Return the [x, y] coordinate for the center point of the cell that contains the specified text.  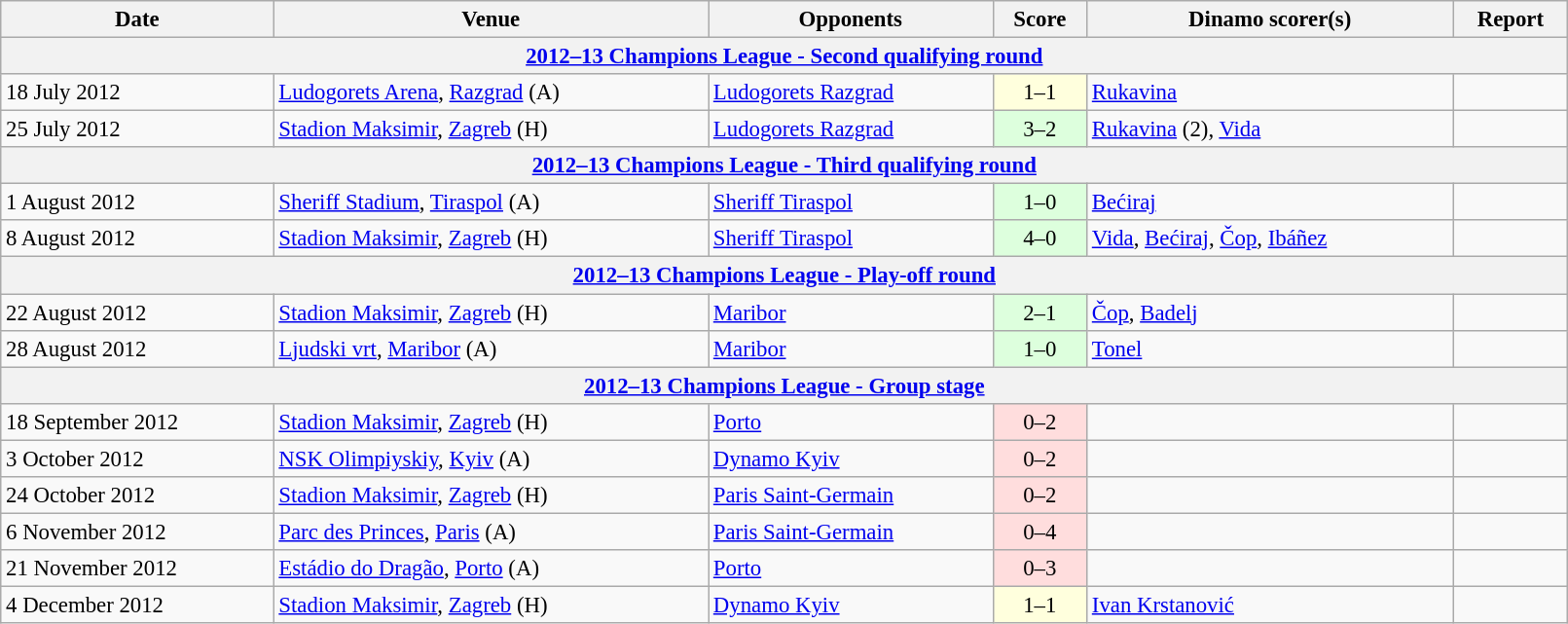
Vida, Bećiraj, Čop, Ibáñez [1270, 239]
Rukavina [1270, 92]
NSK Olimpiyskiy, Kyiv (A) [491, 459]
Estádio do Dragão, Porto (A) [491, 569]
Tonel [1270, 349]
Venue [491, 19]
2012–13 Champions League - Second qualifying round [784, 56]
Opponents [851, 19]
Čop, Badelj [1270, 312]
2012–13 Champions League - Play-off round [784, 275]
Dinamo scorer(s) [1270, 19]
8 August 2012 [137, 239]
18 July 2012 [137, 92]
4 December 2012 [137, 605]
22 August 2012 [137, 312]
Score [1039, 19]
18 September 2012 [137, 422]
2012–13 Champions League - Third qualifying round [784, 165]
28 August 2012 [137, 349]
0–3 [1039, 569]
Parc des Princes, Paris (A) [491, 532]
4–0 [1039, 239]
Sheriff Stadium, Tiraspol (A) [491, 202]
1 August 2012 [137, 202]
2–1 [1039, 312]
2012–13 Champions League - Group stage [784, 385]
Bećiraj [1270, 202]
Rukavina (2), Vida [1270, 129]
24 October 2012 [137, 496]
25 July 2012 [137, 129]
21 November 2012 [137, 569]
3–2 [1039, 129]
Ivan Krstanović [1270, 605]
Report [1511, 19]
3 October 2012 [137, 459]
0–4 [1039, 532]
Ludogorets Arena, Razgrad (A) [491, 92]
6 November 2012 [137, 532]
Date [137, 19]
Ljudski vrt, Maribor (A) [491, 349]
